Find where the given text appears and provide that cell's center as (X, Y) coordinate. 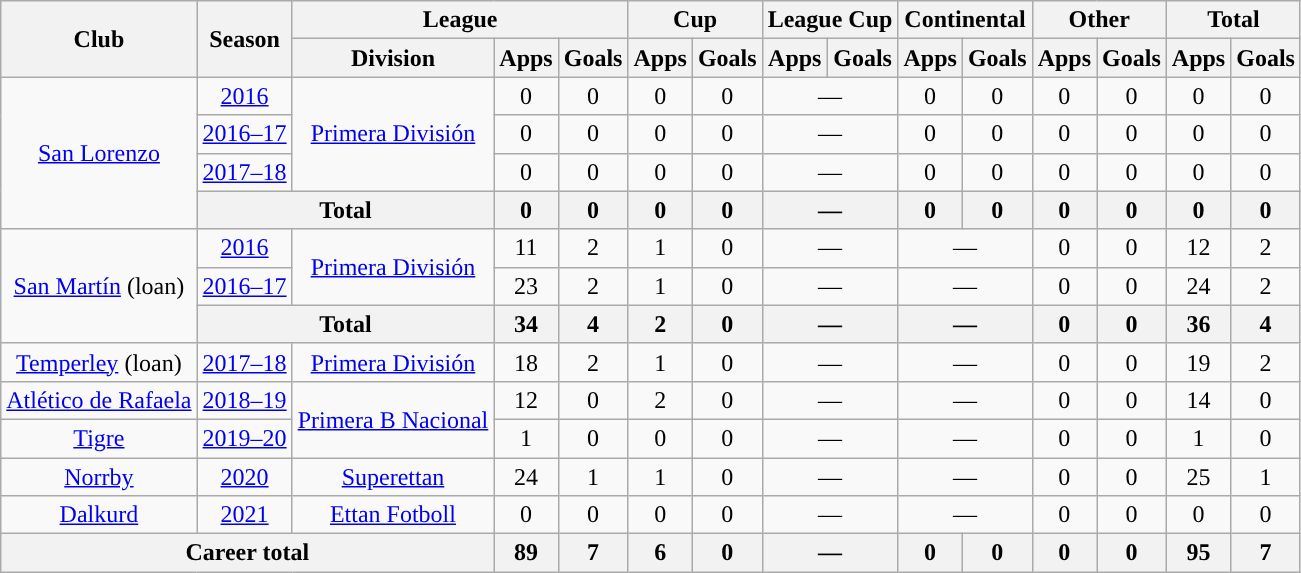
Temperley (loan) (99, 362)
Atlético de Rafaela (99, 400)
18 (526, 362)
San Lorenzo (99, 153)
34 (526, 324)
Tigre (99, 438)
36 (1198, 324)
6 (660, 553)
95 (1198, 553)
25 (1198, 477)
11 (526, 248)
Division (393, 58)
Ettan Fotboll (393, 515)
Primera B Nacional (393, 419)
San Martín (loan) (99, 286)
2018–19 (244, 400)
Other (1099, 20)
Dalkurd (99, 515)
19 (1198, 362)
League Cup (830, 20)
Norrby (99, 477)
23 (526, 286)
Cup (695, 20)
League (460, 20)
2019–20 (244, 438)
Club (99, 39)
2021 (244, 515)
Season (244, 39)
2020 (244, 477)
89 (526, 553)
14 (1198, 400)
Continental (965, 20)
Superettan (393, 477)
Career total (248, 553)
